Identify which cell holds the provided text, then report its (X, Y) central coordinate. 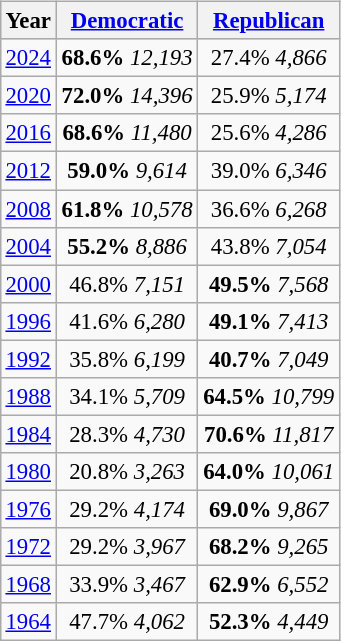
1996 (28, 321)
55.2% 8,886 (127, 246)
47.7% 4,062 (127, 622)
2024 (28, 58)
20.8% 3,263 (127, 472)
49.1% 7,413 (269, 321)
29.2% 3,967 (127, 547)
59.0% 9,614 (127, 171)
2016 (28, 133)
64.0% 10,061 (269, 472)
Democratic (127, 21)
40.7% 7,049 (269, 359)
Republican (269, 21)
35.8% 6,199 (127, 359)
52.3% 4,449 (269, 622)
1968 (28, 584)
36.6% 6,268 (269, 209)
2020 (28, 96)
2000 (28, 284)
61.8% 10,578 (127, 209)
1964 (28, 622)
1992 (28, 359)
28.3% 4,730 (127, 434)
29.2% 4,174 (127, 509)
34.1% 5,709 (127, 396)
2004 (28, 246)
43.8% 7,054 (269, 246)
68.2% 9,265 (269, 547)
64.5% 10,799 (269, 396)
70.6% 11,817 (269, 434)
69.0% 9,867 (269, 509)
1988 (28, 396)
49.5% 7,568 (269, 284)
1980 (28, 472)
1976 (28, 509)
1984 (28, 434)
41.6% 6,280 (127, 321)
62.9% 6,552 (269, 584)
68.6% 12,193 (127, 58)
25.6% 4,286 (269, 133)
68.6% 11,480 (127, 133)
Year (28, 21)
25.9% 5,174 (269, 96)
27.4% 4,866 (269, 58)
46.8% 7,151 (127, 284)
39.0% 6,346 (269, 171)
72.0% 14,396 (127, 96)
2008 (28, 209)
1972 (28, 547)
33.9% 3,467 (127, 584)
2012 (28, 171)
